Return [X, Y] of the center of cell containing provided text 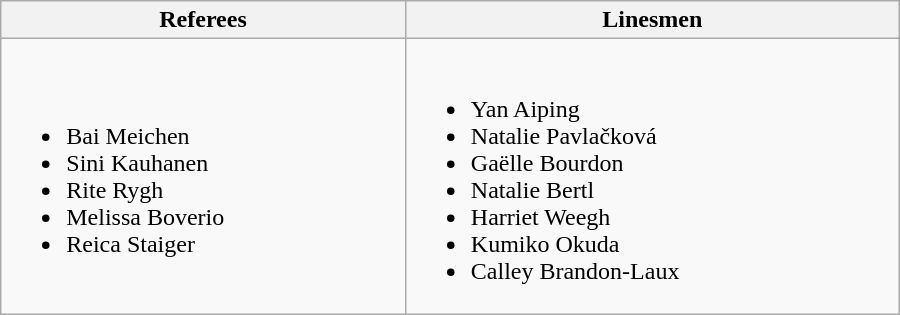
Referees [204, 20]
Linesmen [652, 20]
Yan Aiping Natalie Pavlačková Gaëlle Bourdon Natalie Bertl Harriet Weegh Kumiko Okuda Calley Brandon-Laux [652, 176]
Bai Meichen Sini Kauhanen Rite Rygh Melissa Boverio Reica Staiger [204, 176]
